Detect which cell encompasses the target text, then output its (x, y) center coordinate. 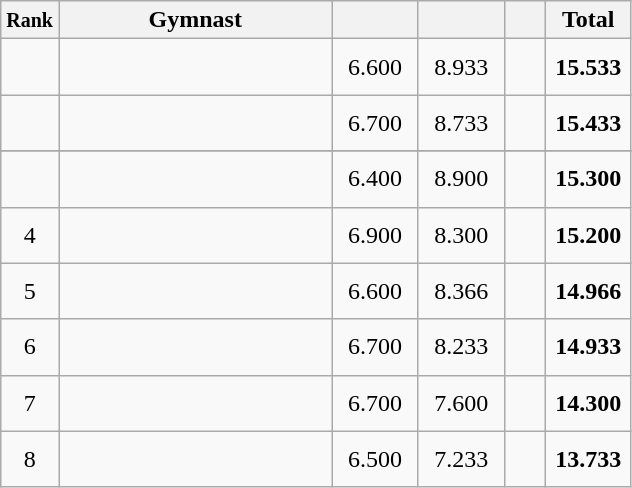
4 (30, 235)
8.733 (461, 123)
15.300 (588, 179)
6.500 (375, 459)
8.233 (461, 347)
7 (30, 403)
Gymnast (195, 20)
14.300 (588, 403)
Total (588, 20)
14.966 (588, 291)
8.300 (461, 235)
7.233 (461, 459)
7.600 (461, 403)
8 (30, 459)
5 (30, 291)
14.933 (588, 347)
8.933 (461, 67)
15.200 (588, 235)
15.433 (588, 123)
6.400 (375, 179)
13.733 (588, 459)
Rank (30, 20)
6.900 (375, 235)
8.366 (461, 291)
6 (30, 347)
15.533 (588, 67)
8.900 (461, 179)
